From the cell containing the given text, extract its center point as [x, y] coordinate. 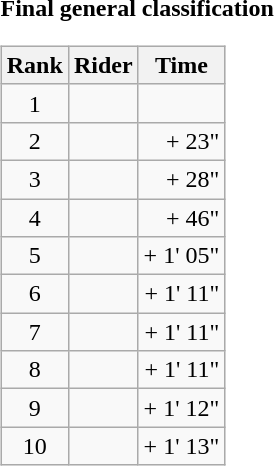
2 [34, 141]
+ 1' 12" [182, 408]
+ 1' 05" [182, 256]
1 [34, 103]
+ 46" [182, 217]
+ 28" [182, 179]
4 [34, 217]
Rider [103, 65]
3 [34, 179]
6 [34, 294]
+ 23" [182, 141]
7 [34, 332]
+ 1' 13" [182, 446]
10 [34, 446]
9 [34, 408]
Time [182, 65]
8 [34, 370]
Rank [34, 65]
5 [34, 256]
